Find where the given text appears and provide that cell's center as [X, Y] coordinate. 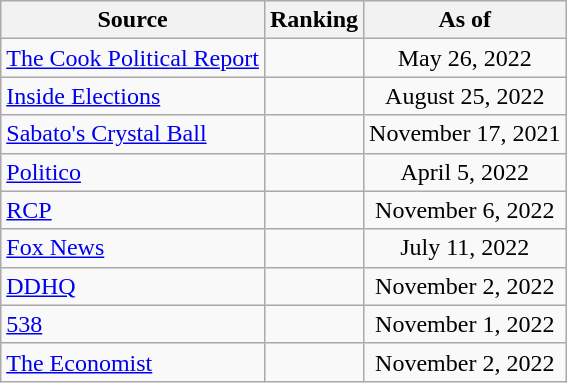
RCP [133, 210]
Source [133, 20]
DDHQ [133, 286]
April 5, 2022 [465, 172]
May 26, 2022 [465, 58]
November 1, 2022 [465, 324]
July 11, 2022 [465, 248]
The Economist [133, 362]
As of [465, 20]
November 17, 2021 [465, 134]
Politico [133, 172]
Fox News [133, 248]
Inside Elections [133, 96]
Ranking [314, 20]
The Cook Political Report [133, 58]
November 6, 2022 [465, 210]
538 [133, 324]
Sabato's Crystal Ball [133, 134]
August 25, 2022 [465, 96]
